From the cell containing the given text, extract its center point as [x, y] coordinate. 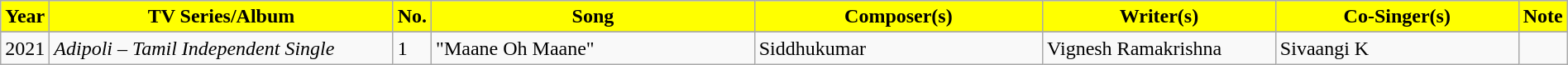
Composer(s) [898, 17]
1 [412, 48]
Year [25, 17]
Writer(s) [1159, 17]
TV Series/Album [222, 17]
"Maane Oh Maane" [594, 48]
Note [1543, 17]
Vignesh Ramakrishna [1159, 48]
2021 [25, 48]
Siddhukumar [898, 48]
Song [594, 17]
Adipoli – Tamil Independent Single [222, 48]
Sivaangi K [1397, 48]
Co-Singer(s) [1397, 17]
No. [412, 17]
